Search for the cell housing the specified text and yield its [x, y] center coordinate. 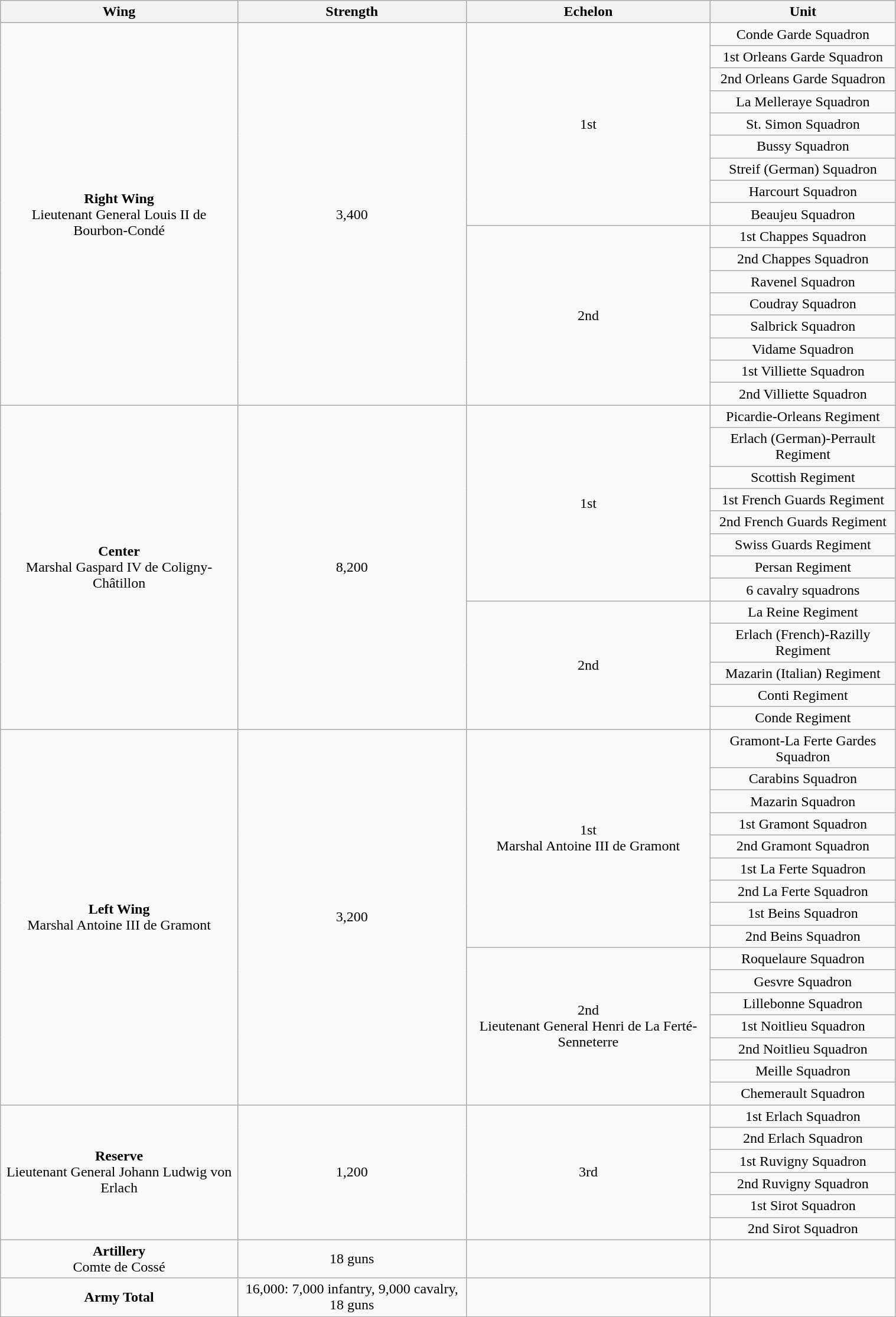
CenterMarshal Gaspard IV de Coligny-Châtillon [119, 567]
1st Beins Squadron [803, 914]
Conde Garde Squadron [803, 34]
3,200 [352, 917]
Conde Regiment [803, 718]
1st Gramont Squadron [803, 824]
Gramont-La Ferte Gardes Squadron [803, 749]
2nd Ruvigny Squadron [803, 1184]
2nd Chappes Squadron [803, 259]
Erlach (French)-Razilly Regiment [803, 643]
1,200 [352, 1172]
Gesvre Squadron [803, 981]
Beaujeu Squadron [803, 214]
Scottish Regiment [803, 477]
Right WingLieutenant General Louis II de Bourbon-Condé [119, 214]
Coudray Squadron [803, 304]
Streif (German) Squadron [803, 169]
Unit [803, 12]
1st Noitlieu Squadron [803, 1026]
ArtilleryComte de Cossé [119, 1259]
1st Sirot Squadron [803, 1206]
Meille Squadron [803, 1071]
Conti Regiment [803, 696]
Army Total [119, 1297]
1st Orleans Garde Squadron [803, 57]
Chemerault Squadron [803, 1094]
St. Simon Squadron [803, 124]
La Melleraye Squadron [803, 102]
Lillebonne Squadron [803, 1003]
1st Villiette Squadron [803, 371]
2ndLieutenant General Henri de La Ferté-Senneterre [588, 1026]
2nd French Guards Regiment [803, 522]
1stMarshal Antoine III de Gramont [588, 839]
Ravenel Squadron [803, 282]
Swiss Guards Regiment [803, 545]
2nd Gramont Squadron [803, 846]
Left WingMarshal Antoine III de Gramont [119, 917]
Wing [119, 12]
2nd La Ferte Squadron [803, 891]
Echelon [588, 12]
1st Ruvigny Squadron [803, 1161]
Salbrick Squadron [803, 327]
La Reine Regiment [803, 612]
2nd Erlach Squadron [803, 1139]
Harcourt Squadron [803, 191]
2nd Beins Squadron [803, 936]
Vidame Squadron [803, 349]
Roquelaure Squadron [803, 959]
Erlach (German)-Perrault Regiment [803, 446]
1st La Ferte Squadron [803, 869]
8,200 [352, 567]
2nd Noitlieu Squadron [803, 1048]
1st Chappes Squadron [803, 236]
2nd Sirot Squadron [803, 1228]
6 cavalry squadrons [803, 589]
2nd Villiette Squadron [803, 394]
16,000: 7,000 infantry, 9,000 cavalry, 18 guns [352, 1297]
ReserveLieutenant General Johann Ludwig von Erlach [119, 1172]
Strength [352, 12]
Persan Regiment [803, 567]
3,400 [352, 214]
1st Erlach Squadron [803, 1116]
18 guns [352, 1259]
Bussy Squadron [803, 146]
Carabins Squadron [803, 779]
1st French Guards Regiment [803, 500]
Mazarin (Italian) Regiment [803, 673]
Picardie-Orleans Regiment [803, 416]
Mazarin Squadron [803, 801]
3rd [588, 1172]
2nd Orleans Garde Squadron [803, 79]
